Determine the (x, y) coordinate at the center of the cell enclosing the given text.  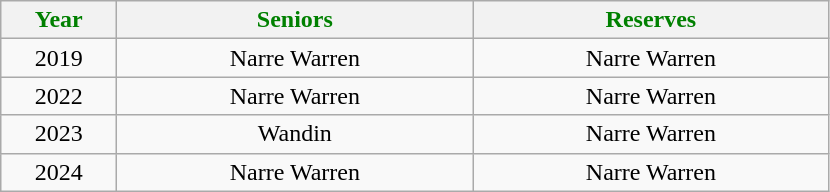
2022 (59, 96)
Year (59, 20)
2023 (59, 134)
2024 (59, 172)
Seniors (295, 20)
Wandin (295, 134)
Reserves (651, 20)
2019 (59, 58)
